Determine the (x, y) coordinate at the center of the cell enclosing the given text.  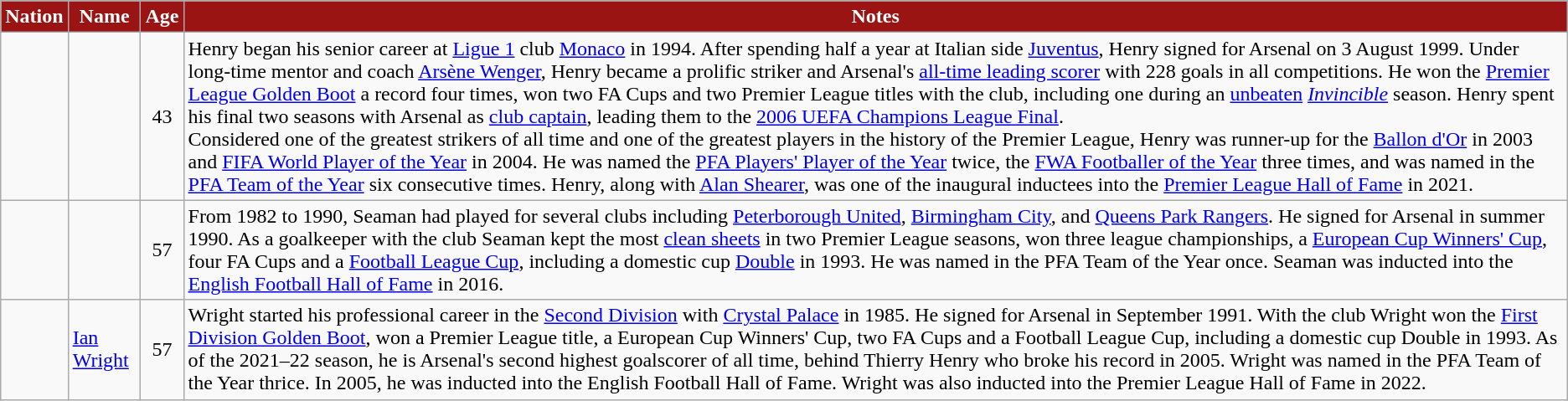
Nation (34, 17)
Age (162, 17)
Notes (875, 17)
Name (104, 17)
43 (162, 116)
Ian Wright (104, 350)
